Return the [X, Y] coordinate for the center point of the cell that contains the specified text.  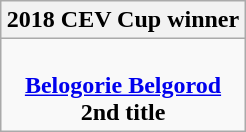
Belogorie Belgorod 2nd title [122, 85]
2018 CEV Cup winner [122, 20]
